From the cell containing the given text, extract its center point as [X, Y] coordinate. 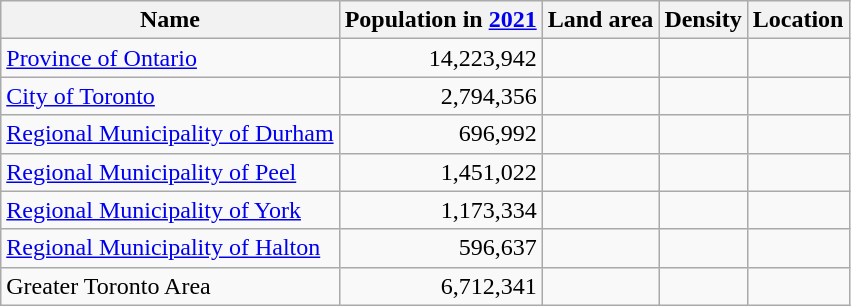
City of Toronto [170, 96]
Population in 2021 [440, 20]
1,173,334 [440, 210]
14,223,942 [440, 58]
6,712,341 [440, 286]
Regional Municipality of York [170, 210]
Land area [600, 20]
Greater Toronto Area [170, 286]
Province of Ontario [170, 58]
1,451,022 [440, 172]
Regional Municipality of Peel [170, 172]
Regional Municipality of Halton [170, 248]
2,794,356 [440, 96]
596,637 [440, 248]
Density [703, 20]
696,992 [440, 134]
Name [170, 20]
Regional Municipality of Durham [170, 134]
Location [798, 20]
